Provide the (X, Y) coordinate of the cell's center where the given text is located.  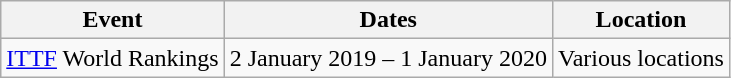
2 January 2019 – 1 January 2020 (388, 58)
Dates (388, 20)
Event (112, 20)
Various locations (640, 58)
Location (640, 20)
ITTF World Rankings (112, 58)
